From the cell containing the given text, extract its center point as [x, y] coordinate. 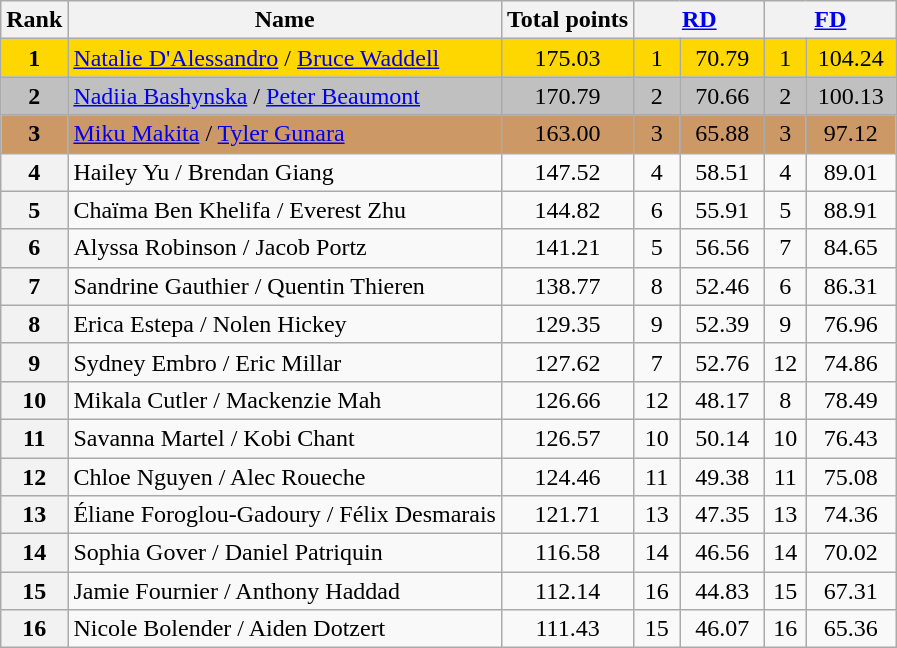
Nicole Bolender / Aiden Dotzert [285, 629]
111.43 [567, 629]
88.91 [851, 210]
46.07 [722, 629]
84.65 [851, 248]
76.96 [851, 324]
144.82 [567, 210]
127.62 [567, 362]
58.51 [722, 172]
RD [700, 20]
74.86 [851, 362]
78.49 [851, 400]
Mikala Cutler / Mackenzie Mah [285, 400]
175.03 [567, 58]
104.24 [851, 58]
126.66 [567, 400]
170.79 [567, 96]
75.08 [851, 477]
97.12 [851, 134]
112.14 [567, 591]
Name [285, 20]
74.36 [851, 515]
52.39 [722, 324]
Erica Estepa / Nolen Hickey [285, 324]
126.57 [567, 438]
100.13 [851, 96]
65.88 [722, 134]
121.71 [567, 515]
116.58 [567, 553]
Alyssa Robinson / Jacob Portz [285, 248]
Natalie D'Alessandro / Bruce Waddell [285, 58]
124.46 [567, 477]
52.76 [722, 362]
Rank [34, 20]
FD [830, 20]
147.52 [567, 172]
48.17 [722, 400]
Jamie Fournier / Anthony Haddad [285, 591]
70.02 [851, 553]
86.31 [851, 286]
Sandrine Gauthier / Quentin Thieren [285, 286]
141.21 [567, 248]
Éliane Foroglou-Gadoury / Félix Desmarais [285, 515]
55.91 [722, 210]
89.01 [851, 172]
Miku Makita / Tyler Gunara [285, 134]
50.14 [722, 438]
70.66 [722, 96]
Sydney Embro / Eric Millar [285, 362]
Chaïma Ben Khelifa / Everest Zhu [285, 210]
Sophia Gover / Daniel Patriquin [285, 553]
Total points [567, 20]
46.56 [722, 553]
70.79 [722, 58]
Chloe Nguyen / Alec Roueche [285, 477]
65.36 [851, 629]
129.35 [567, 324]
138.77 [567, 286]
56.56 [722, 248]
49.38 [722, 477]
67.31 [851, 591]
Nadiia Bashynska / Peter Beaumont [285, 96]
52.46 [722, 286]
Savanna Martel / Kobi Chant [285, 438]
76.43 [851, 438]
44.83 [722, 591]
163.00 [567, 134]
47.35 [722, 515]
Hailey Yu / Brendan Giang [285, 172]
